Locate the cell with the specified text and output its [x, y] center coordinate. 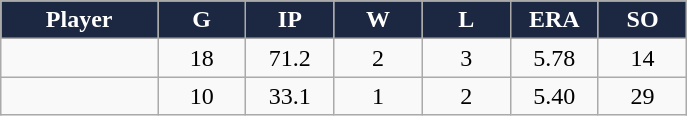
SO [642, 20]
G [202, 20]
ERA [554, 20]
IP [290, 20]
L [466, 20]
Player [80, 20]
14 [642, 58]
1 [378, 96]
33.1 [290, 96]
3 [466, 58]
5.40 [554, 96]
18 [202, 58]
29 [642, 96]
5.78 [554, 58]
W [378, 20]
10 [202, 96]
71.2 [290, 58]
